Return (x, y) of the center of cell containing provided text 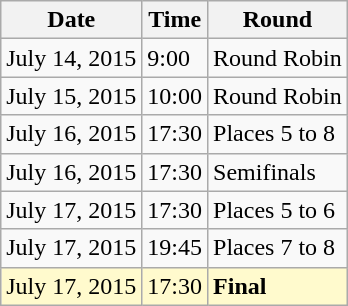
9:00 (175, 58)
19:45 (175, 248)
Semifinals (278, 172)
Date (72, 20)
Time (175, 20)
Places 7 to 8 (278, 248)
July 15, 2015 (72, 96)
July 14, 2015 (72, 58)
10:00 (175, 96)
Final (278, 286)
Round (278, 20)
Places 5 to 8 (278, 134)
Places 5 to 6 (278, 210)
